From the cell containing the given text, extract its center point as [X, Y] coordinate. 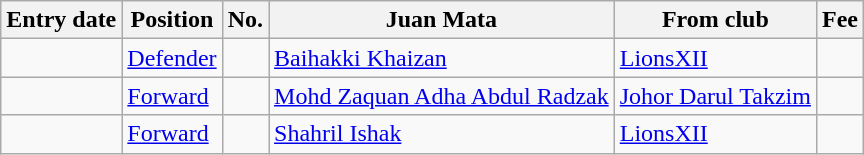
Juan Mata [442, 20]
No. [245, 20]
Shahril Ishak [442, 134]
From club [715, 20]
Baihakki Khaizan [442, 58]
Mohd Zaquan Adha Abdul Radzak [442, 96]
Position [172, 20]
Entry date [62, 20]
Fee [840, 20]
Defender [172, 58]
Johor Darul Takzim [715, 96]
